Extract the (x, y) coordinate from the center of the cell holding the provided text.  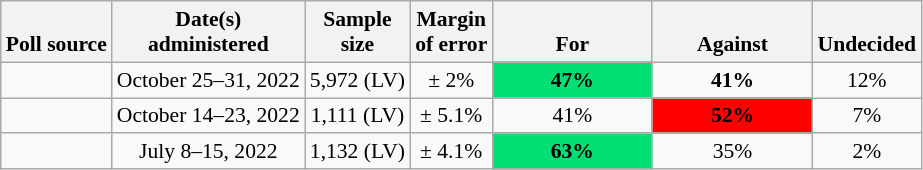
July 8–15, 2022 (208, 152)
October 14–23, 2022 (208, 116)
1,132 (LV) (358, 152)
52% (732, 116)
Against (732, 32)
2% (867, 152)
63% (572, 152)
7% (867, 116)
Marginof error (451, 32)
35% (732, 152)
1,111 (LV) (358, 116)
5,972 (LV) (358, 80)
October 25–31, 2022 (208, 80)
47% (572, 80)
± 2% (451, 80)
Samplesize (358, 32)
12% (867, 80)
± 4.1% (451, 152)
For (572, 32)
Poll source (56, 32)
± 5.1% (451, 116)
Date(s)administered (208, 32)
Undecided (867, 32)
